From the cell containing the given text, extract its center point as [x, y] coordinate. 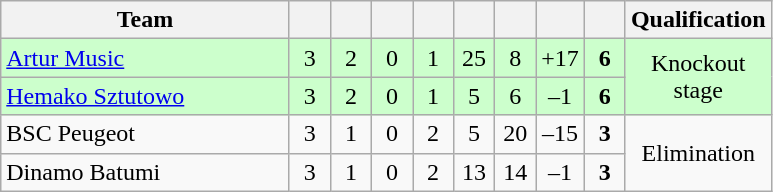
14 [516, 172]
–15 [560, 134]
Dinamo Batumi [146, 172]
8 [516, 58]
13 [474, 172]
Team [146, 20]
Artur Music [146, 58]
+17 [560, 58]
20 [516, 134]
Knockout stage [698, 77]
25 [474, 58]
BSC Peugeot [146, 134]
Qualification [698, 20]
Hemako Sztutowo [146, 96]
Elimination [698, 153]
